Search for the cell housing the specified text and yield its (X, Y) center coordinate. 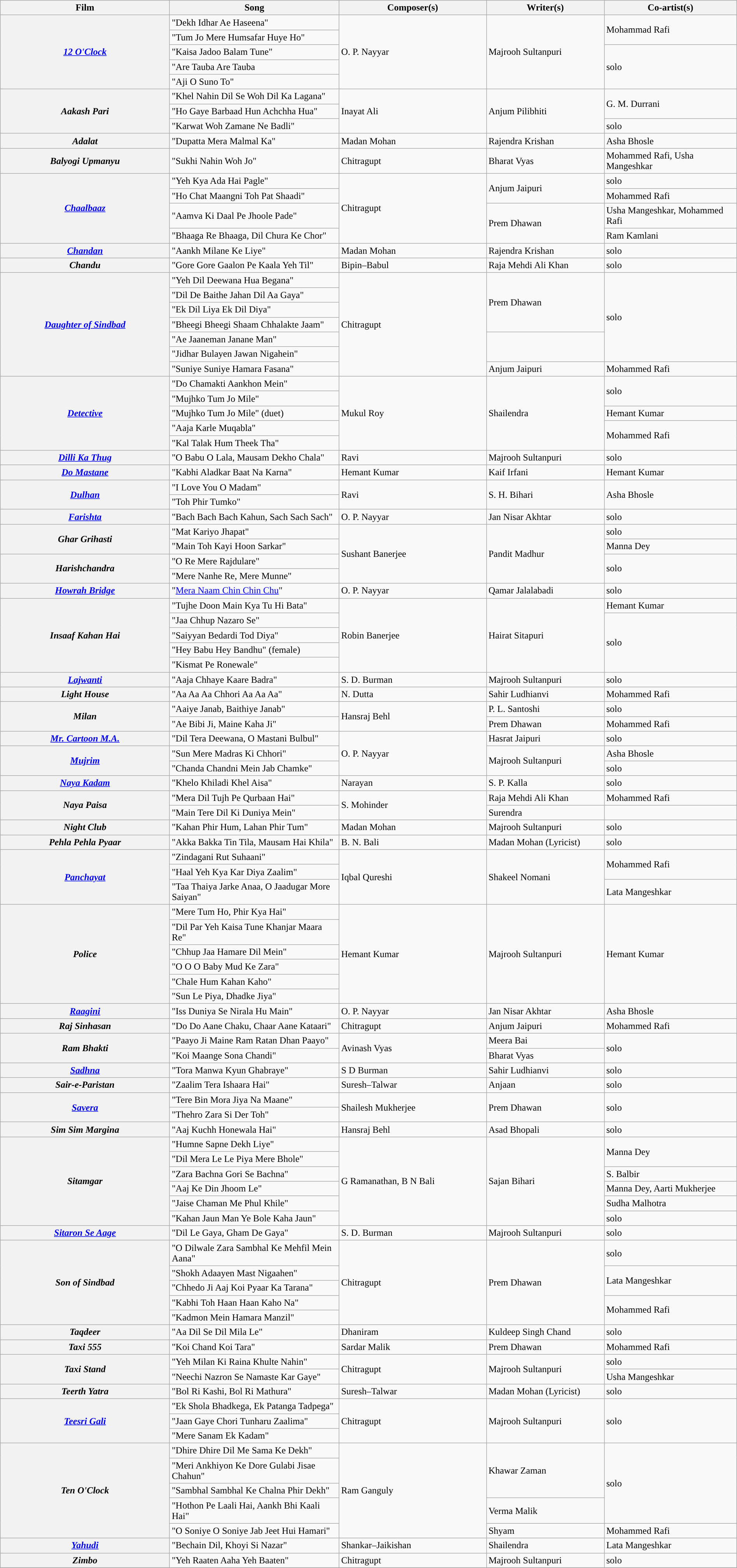
"Mujhko Tum Jo Mile" (254, 398)
"Yeh Milan Ki Raina Khulte Nahin" (254, 1362)
Police (85, 954)
G Ramanathan, B N Bali (413, 1181)
"Koi Maange Sona Chandi" (254, 1055)
"Paayo Ji Maine Ram Ratan Dhan Paayo" (254, 1041)
"Akka Bakka Tin Tila, Mausam Hai Khila" (254, 842)
"Mere Sanam Ek Kadam" (254, 1436)
Inayat Ali (413, 111)
Pandit Madhur (545, 554)
"Dekh Idhar Ae Haseena" (254, 23)
Raj Sinhasan (85, 1026)
"Mujhko Tum Jo Mile" (duet) (254, 413)
Mukul Roy (413, 413)
"Zindagani Rut Suhaani" (254, 857)
"Jaan Gaye Chori Tunharu Zaalima" (254, 1421)
"Mat Kariyo Jhapat" (254, 532)
Ram Ganguly (413, 1491)
Daughter of Sindbad (85, 324)
S D Burman (413, 1070)
Anjum Pilibhiti (545, 111)
P. L. Santoshi (545, 709)
Insaaf Kahan Hai (85, 635)
"Dil Tera Deewana, O Mastani Bulbul" (254, 739)
"Yeh Dil Deewana Hua Begana" (254, 280)
N. Dutta (413, 694)
Verma Malik (545, 1511)
"Sukhi Nahin Woh Jo" (254, 161)
"Yeh Kya Ada Hai Pagle" (254, 181)
Sitamgar (85, 1181)
"Yeh Raaten Aaha Yeh Baaten" (254, 1560)
Taxi Stand (85, 1369)
Chaalbaaz (85, 208)
Harishchandra (85, 569)
Iqbal Qureshi (413, 877)
"Kahan Phir Hum, Lahan Phir Tum" (254, 827)
"Saiyyan Bedardi Tod Diya" (254, 635)
Sardar Malik (413, 1347)
Sudha Malhotra (670, 1203)
"Mere Tum Ho, Phir Kya Hai" (254, 912)
Co-artist(s) (670, 8)
Sim Sim Margina (85, 1129)
"Dil De Baithe Jahan Dil Aa Gaya" (254, 295)
"Ae Bibi Ji, Maine Kaha Ji" (254, 724)
"Hothon Pe Laali Hai, Aankh Bhi Kaali Hai" (254, 1511)
Teesri Gali (85, 1421)
"Ae Jaaneman Janane Man" (254, 339)
"Dupatta Mera Malmal Ka" (254, 141)
Surendra (545, 813)
"Mera Naam Chin Chin Chu" (254, 591)
Writer(s) (545, 8)
"Khel Nahin Dil Se Woh Dil Ka Lagana" (254, 96)
"Haal Yeh Kya Kar Diya Zaalim" (254, 872)
"O Re Mere Rajdulare" (254, 561)
Sushant Banerjee (413, 554)
Chandan (85, 251)
Qamar Jalalabadi (545, 591)
"Mera Dil Tujh Pe Qurbaan Hai" (254, 798)
"Kaisa Jadoo Balam Tune" (254, 52)
Mujrim (85, 761)
Sitaron Se Aage (85, 1233)
"Aaja Chhaye Kaare Badra" (254, 680)
Manna Dey, Aarti Mukherjee (670, 1189)
Taqdeer (85, 1332)
"Kal Talak Hum Theek Tha" (254, 443)
"Shokh Adaayen Mast Nigaahen" (254, 1273)
"Chale Hum Kahan Kaho" (254, 982)
Robin Banerjee (413, 635)
"Tora Manwa Kyun Ghabraye" (254, 1070)
Taxi 555 (85, 1347)
Film (85, 8)
"Aaja Karle Muqabla" (254, 428)
Mr. Cartoon M.A. (85, 739)
"Dil Le Gaya, Gham De Gaya" (254, 1233)
"Tere Bin Mora Jiya Na Maane" (254, 1100)
"Ek Dil Liya Ek Dil Diya" (254, 310)
Ten O'Clock (85, 1491)
Son of Sindbad (85, 1282)
"Aamva Ki Daal Pe Jhoole Pade" (254, 216)
"O Dilwale Zara Sambhal Ke Mehfil Mein Aana" (254, 1253)
12 O'Clock (85, 52)
"Hey Babu Hey Bandhu" (female) (254, 650)
Asad Bhopali (545, 1129)
Teerth Yatra (85, 1391)
"Thehro Zara Si Der Toh" (254, 1115)
Khawar Zaman (545, 1470)
"Zaalim Tera Ishaara Hai" (254, 1085)
"Ek Shola Bhadkega, Ek Patanga Tadpega" (254, 1406)
"O Babu O Lala, Mausam Dekho Chala" (254, 458)
"Aaj Ke Din Jhoom Le" (254, 1189)
Kaif Irfani (545, 473)
Sair-e-Paristan (85, 1085)
"O Soniye O Soniye Jab Jeet Hui Hamari" (254, 1531)
Composer(s) (413, 8)
"Bheegi Bheegi Shaam Chhalakte Jaam" (254, 324)
Balyogi Upmanyu (85, 161)
"Main Tere Dil Ki Duniya Mein" (254, 813)
"Dil Par Yeh Kaisa Tune Khanjar Maara Re" (254, 932)
"Neechi Nazron Se Namaste Kar Gaye" (254, 1376)
"Tum Jo Mere Humsafar Huye Ho" (254, 37)
Farishta (85, 517)
"Aaj Kuchh Honewala Hai" (254, 1129)
"Koi Chand Koi Tara" (254, 1347)
Shailesh Mukherjee (413, 1107)
"Do Do Aane Chaku, Chaar Aane Kataari" (254, 1026)
Avinash Vyas (413, 1048)
Detective (85, 413)
Naya Paisa (85, 805)
Pehla Pehla Pyaar (85, 842)
Do Mastane (85, 473)
S. Balbir (670, 1174)
Ram Kamlani (670, 236)
"Bhaaga Re Bhaaga, Dil Chura Ke Chor" (254, 236)
Howrah Bridge (85, 591)
"Suniye Suniye Hamara Fasana" (254, 369)
"Meri Ankhiyon Ke Dore Gulabi Jisae Chahun" (254, 1470)
B. N. Bali (413, 842)
"Sun Le Piya, Dhadke Jiya" (254, 996)
Ram Bhakti (85, 1048)
Sadhna (85, 1070)
Dilli Ka Thug (85, 458)
"Aaiye Janab, Baithiye Janab" (254, 709)
Ghar Grihasti (85, 539)
"Gore Gore Gaalon Pe Kaala Yeh Til" (254, 265)
Lajwanti (85, 680)
"Tujhe Doon Main Kya Tu Hi Bata" (254, 605)
Shyam (545, 1531)
"Karwat Woh Zamane Ne Badli" (254, 126)
"Dil Mera Le Le Piya Mere Bhole" (254, 1159)
"Bach Bach Bach Kahun, Sach Sach Sach" (254, 517)
S. Mohinder (413, 805)
Adalat (85, 141)
Shakeel Nomani (545, 877)
Panchayat (85, 877)
Raagini (85, 1011)
Song (254, 8)
"Taa Thaiya Jarke Anaa, O Jaadugar More Saiyan" (254, 891)
"Chhedo Ji Aaj Koi Pyaar Ka Tarana" (254, 1288)
"Sambhal Sambhal Ke Chalna Phir Dekh" (254, 1491)
Narayan (413, 783)
G. M. Durrani (670, 104)
Aakash Pari (85, 111)
"Kabhi Aladkar Baat Na Karna" (254, 473)
Dulhan (85, 495)
"Bechain Dil, Khoyi Si Nazar" (254, 1545)
"O O O Baby Mud Ke Zara" (254, 967)
Zimbo (85, 1560)
Night Club (85, 827)
Naya Kadam (85, 783)
Anjaan (545, 1085)
Yahudi (85, 1545)
"Aa Aa Aa Chhori Aa Aa Aa" (254, 694)
Usha Mangeshkar, Mohammed Rafi (670, 216)
Dhaniram (413, 1332)
"Main Toh Kayi Hoon Sarkar" (254, 546)
"Kahan Jaun Man Ye Bole Kaha Jaun" (254, 1218)
Shankar–Jaikishan (413, 1545)
Chandu (85, 265)
Usha Mangeshkar (670, 1376)
"Chhup Jaa Hamare Dil Mein" (254, 952)
"Aji O Suno To" (254, 82)
Sajan Bihari (545, 1181)
Kuldeep Singh Chand (545, 1332)
"Aa Dil Se Dil Mila Le" (254, 1332)
"Iss Duniya Se Nirala Hu Main" (254, 1011)
"I Love You O Madam" (254, 487)
Mohammad Rafi (670, 30)
"Jaa Chhup Nazaro Se" (254, 620)
Milan (85, 717)
"Khelo Khiladi Khel Aisa" (254, 783)
S. H. Bihari (545, 495)
Mohammed Rafi, Usha Mangeshkar (670, 161)
"Are Tauba Are Tauba (254, 67)
"Dhire Dhire Dil Me Sama Ke Dekh" (254, 1451)
"Mere Nanhe Re, Mere Munne" (254, 576)
S. P. Kalla (545, 783)
"Jidhar Bulayen Jawan Nigahein" (254, 354)
Hairat Sitapuri (545, 635)
Hasrat Jaipuri (545, 739)
"Jaise Chaman Me Phul Khile" (254, 1203)
"Do Chamakti Aankhon Mein" (254, 384)
Bipin–Babul (413, 265)
"Sun Mere Madras Ki Chhori" (254, 753)
"Aankh Milane Ke Liye" (254, 251)
"Ho Chat Maangni Toh Pat Shaadi" (254, 195)
"Chanda Chandni Mein Jab Chamke" (254, 768)
"Kabhi Toh Haan Haan Kaho Na" (254, 1303)
Meera Bai (545, 1041)
"Ho Gaye Barbaad Hun Achchha Hua" (254, 111)
Light House (85, 694)
"Kismat Pe Ronewale" (254, 665)
Savera (85, 1107)
"Toh Phir Tumko" (254, 502)
"Zara Bachna Gori Se Bachna" (254, 1174)
"Kadmon Mein Hamara Manzil" (254, 1317)
"Humne Sapne Dekh Liye" (254, 1144)
"Bol Ri Kashi, Bol Ri Mathura" (254, 1391)
